Determine the [X, Y] coordinate at the center of the cell enclosing the given text.  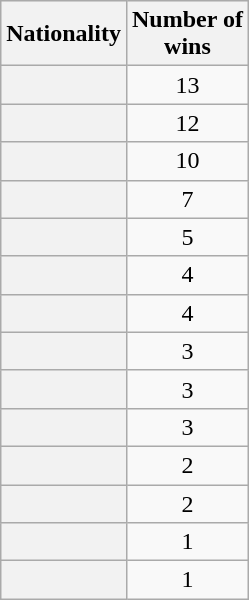
12 [187, 123]
13 [187, 85]
7 [187, 199]
10 [187, 161]
5 [187, 237]
Number ofwins [187, 34]
Nationality [64, 34]
